Return the [X, Y] coordinate for the center point of the cell that contains the specified text.  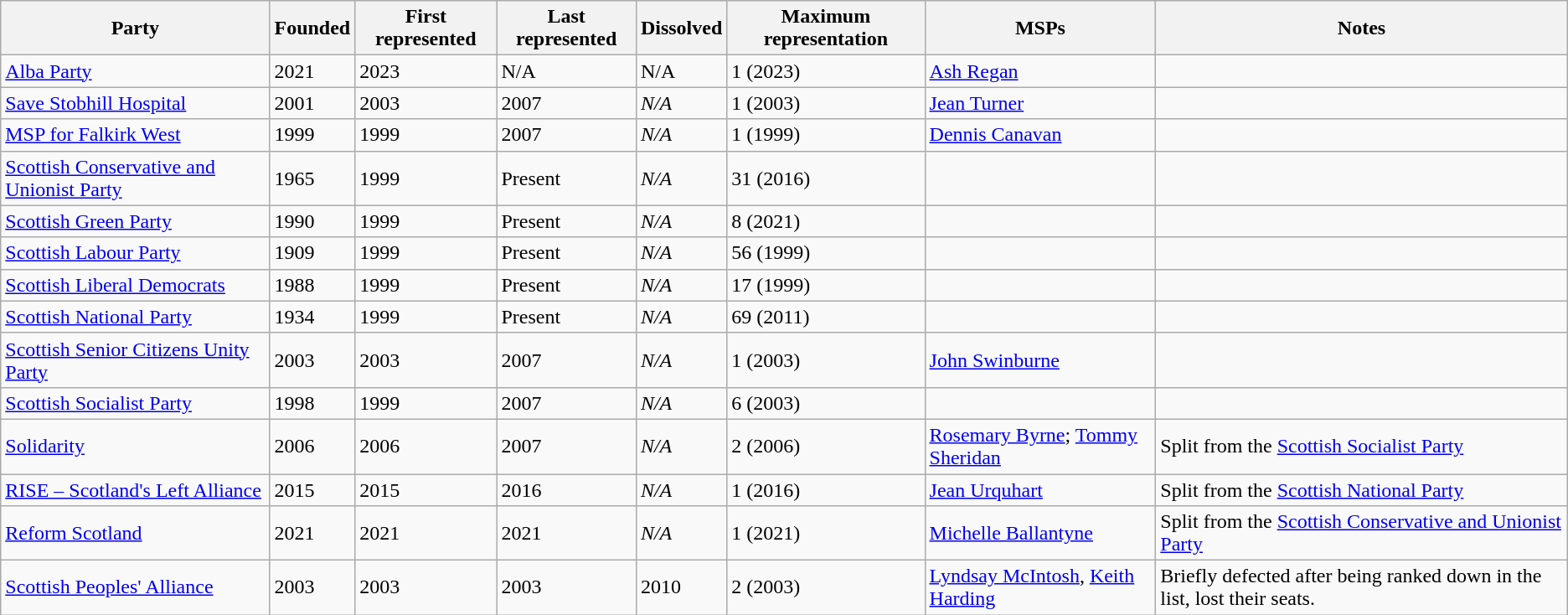
56 (1999) [826, 253]
2001 [312, 103]
1990 [312, 221]
Split from the Scottish Socialist Party [1362, 446]
1 (1999) [826, 135]
Notes [1362, 28]
Briefly defected after being ranked down in the list, lost their seats. [1362, 588]
1934 [312, 317]
1 (2016) [826, 490]
Rosemary Byrne; Tommy Sheridan [1040, 446]
MSPs [1040, 28]
Jean Turner [1040, 103]
Reform Scotland [136, 533]
31 (2016) [826, 178]
1 (2021) [826, 533]
Last represented [566, 28]
Scottish Socialist Party [136, 403]
RISE – Scotland's Left Alliance [136, 490]
2 (2003) [826, 588]
2023 [426, 71]
Solidarity [136, 446]
John Swinburne [1040, 360]
Jean Urquhart [1040, 490]
Scottish Peoples' Alliance [136, 588]
1965 [312, 178]
6 (2003) [826, 403]
Scottish National Party [136, 317]
Ash Regan [1040, 71]
8 (2021) [826, 221]
Michelle Ballantyne [1040, 533]
Scottish Green Party [136, 221]
Dissolved [681, 28]
Scottish Liberal Democrats [136, 285]
Split from the Scottish Conservative and Unionist Party [1362, 533]
Party [136, 28]
Save Stobhill Hospital [136, 103]
Split from the Scottish National Party [1362, 490]
Scottish Conservative and Unionist Party [136, 178]
2010 [681, 588]
First represented [426, 28]
1 (2023) [826, 71]
17 (1999) [826, 285]
Dennis Canavan [1040, 135]
Lyndsay McIntosh, Keith Harding [1040, 588]
1998 [312, 403]
Maximum representation [826, 28]
69 (2011) [826, 317]
1909 [312, 253]
Scottish Senior Citizens Unity Party [136, 360]
1988 [312, 285]
MSP for Falkirk West [136, 135]
Founded [312, 28]
Alba Party [136, 71]
Scottish Labour Party [136, 253]
2016 [566, 490]
2 (2006) [826, 446]
